Locate the cell with the specified text and output its [x, y] center coordinate. 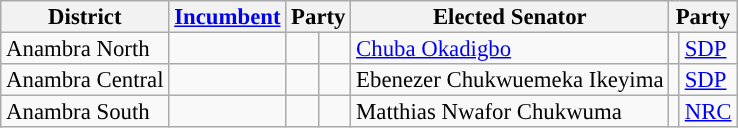
Matthias Nwafor Chukwuma [510, 112]
Anambra Central [85, 80]
District [85, 17]
Incumbent [228, 17]
Anambra North [85, 49]
Ebenezer Chukwuemeka Ikeyima [510, 80]
Chuba Okadigbo [510, 49]
NRC [708, 112]
Anambra South [85, 112]
Elected Senator [510, 17]
